Scan for the cell matching the given text and deliver its (x, y) coordinate at center. 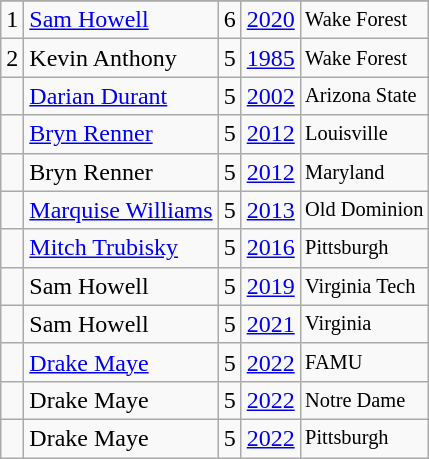
2002 (270, 96)
Arizona State (364, 96)
Darian Durant (121, 96)
2013 (270, 210)
Virginia (364, 324)
2016 (270, 248)
Virginia Tech (364, 286)
1 (12, 20)
6 (230, 20)
Maryland (364, 172)
Old Dominion (364, 210)
2 (12, 58)
1985 (270, 58)
Louisville (364, 134)
Notre Dame (364, 400)
Marquise Williams (121, 210)
2019 (270, 286)
Mitch Trubisky (121, 248)
FAMU (364, 362)
2020 (270, 20)
Kevin Anthony (121, 58)
2021 (270, 324)
